From the cell containing the given text, extract its center point as [x, y] coordinate. 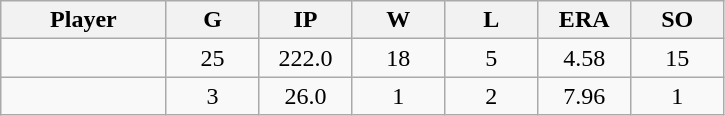
L [492, 20]
SO [678, 20]
5 [492, 58]
25 [212, 58]
7.96 [584, 96]
15 [678, 58]
222.0 [306, 58]
26.0 [306, 96]
2 [492, 96]
W [398, 20]
IP [306, 20]
4.58 [584, 58]
18 [398, 58]
3 [212, 96]
ERA [584, 20]
Player [84, 20]
G [212, 20]
